Find where the given text appears and provide that cell's center as (x, y) coordinate. 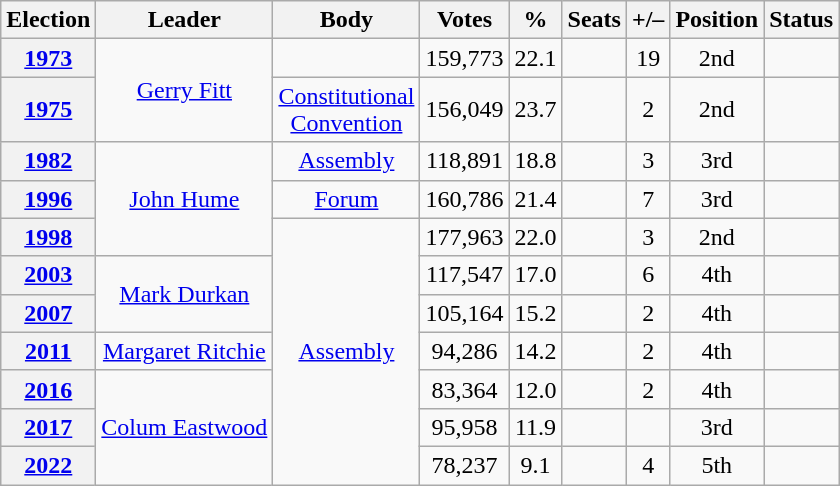
2016 (48, 389)
2022 (48, 465)
78,237 (464, 465)
Body (346, 20)
2003 (48, 275)
118,891 (464, 161)
19 (648, 58)
Status (802, 20)
14.2 (536, 351)
22.0 (536, 237)
Constitutional Convention (346, 110)
22.1 (536, 58)
2017 (48, 427)
1996 (48, 199)
1975 (48, 110)
9.1 (536, 465)
Election (48, 20)
83,364 (464, 389)
Seats (594, 20)
23.7 (536, 110)
Position (717, 20)
4 (648, 465)
159,773 (464, 58)
1982 (48, 161)
18.8 (536, 161)
160,786 (464, 199)
Votes (464, 20)
117,547 (464, 275)
177,963 (464, 237)
2007 (48, 313)
95,958 (464, 427)
6 (648, 275)
156,049 (464, 110)
21.4 (536, 199)
1973 (48, 58)
15.2 (536, 313)
Leader (184, 20)
1998 (48, 237)
5th (717, 465)
105,164 (464, 313)
2011 (48, 351)
7 (648, 199)
17.0 (536, 275)
94,286 (464, 351)
+/– (648, 20)
% (536, 20)
Forum (346, 199)
12.0 (536, 389)
Mark Durkan (184, 294)
Margaret Ritchie (184, 351)
Colum Eastwood (184, 427)
John Hume (184, 199)
11.9 (536, 427)
Gerry Fitt (184, 90)
